Scan for the cell matching the given text and deliver its [x, y] coordinate at center. 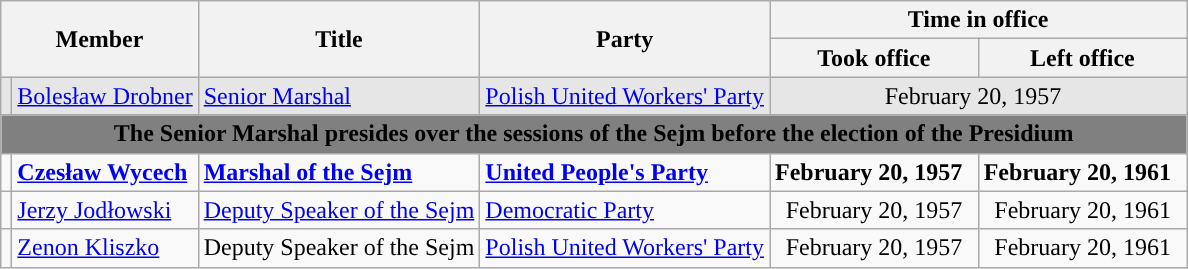
Member [100, 39]
Left office [1082, 58]
Democratic Party [625, 210]
Czesław Wycech [105, 172]
Jerzy Jodłowski [105, 210]
Marshal of the Sejm [339, 172]
Title [339, 39]
The Senior Marshal presides over the sessions of the Sejm before the election of the Presidium [594, 134]
United People's Party [625, 172]
Party [625, 39]
Took office [874, 58]
Bolesław Drobner [105, 96]
Time in office [978, 20]
Senior Marshal [339, 96]
Zenon Kliszko [105, 248]
